Return the (X, Y) coordinate for the center point of the cell that contains the specified text.  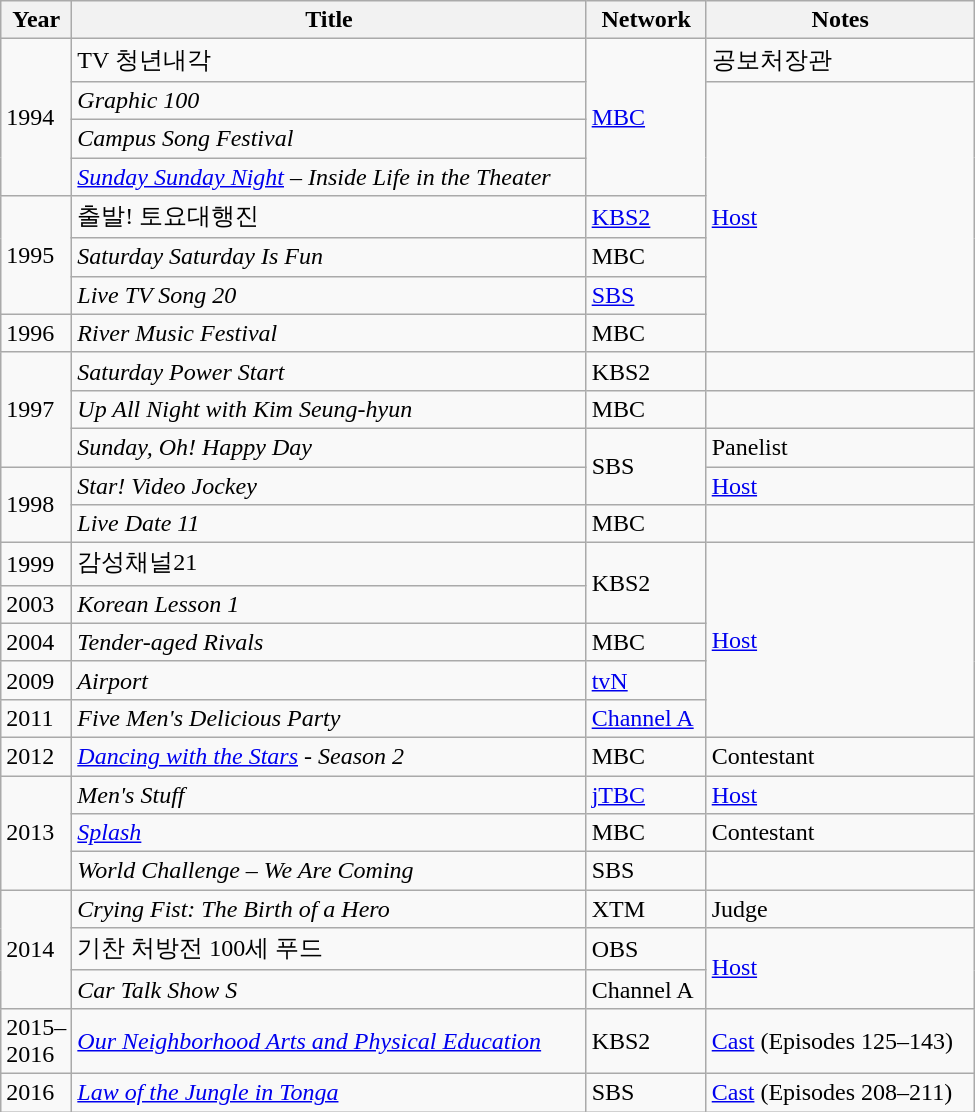
Our Neighborhood Arts and Physical Education (329, 1040)
Men's Stuff (329, 795)
1994 (36, 118)
1995 (36, 256)
Saturday Saturday Is Fun (329, 257)
Law of the Jungle in Tonga (329, 1092)
Dancing with the Stars - Season 2 (329, 756)
TV 청년내각 (329, 60)
tvN (646, 680)
2009 (36, 680)
2016 (36, 1092)
1997 (36, 409)
XTM (646, 909)
Crying Fist: The Birth of a Hero (329, 909)
2012 (36, 756)
1999 (36, 564)
Splash (329, 833)
1996 (36, 333)
감성채널21 (329, 564)
기찬 처방전 100세 푸드 (329, 950)
Tender-aged Rivals (329, 642)
2011 (36, 718)
2003 (36, 604)
Korean Lesson 1 (329, 604)
2013 (36, 833)
World Challenge – We Are Coming (329, 871)
Panelist (840, 447)
출발! 토요대행진 (329, 218)
Saturday Power Start (329, 371)
Graphic 100 (329, 100)
공보처장관 (840, 60)
2004 (36, 642)
Campus Song Festival (329, 138)
Live TV Song 20 (329, 295)
2015–2016 (36, 1040)
Judge (840, 909)
OBS (646, 950)
jTBC (646, 795)
Notes (840, 20)
River Music Festival (329, 333)
Live Date 11 (329, 524)
Car Talk Show S (329, 989)
Up All Night with Kim Seung-hyun (329, 409)
Star! Video Jockey (329, 485)
Year (36, 20)
Sunday Sunday Night – Inside Life in the Theater (329, 177)
Sunday, Oh! Happy Day (329, 447)
Title (329, 20)
Cast (Episodes 208–211) (840, 1092)
Airport (329, 680)
Five Men's Delicious Party (329, 718)
1998 (36, 504)
Network (646, 20)
Cast (Episodes 125–143) (840, 1040)
2014 (36, 950)
